Provide the (x, y) coordinate of the cell's center where the given text is located.  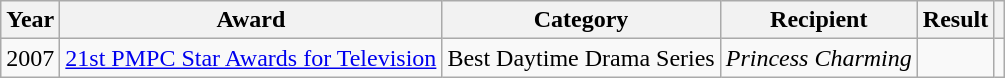
2007 (30, 58)
Award (251, 20)
Best Daytime Drama Series (581, 58)
21st PMPC Star Awards for Television (251, 58)
Category (581, 20)
Result (955, 20)
Recipient (818, 20)
Princess Charming (818, 58)
Year (30, 20)
